Detect which cell encompasses the target text, then output its [X, Y] center coordinate. 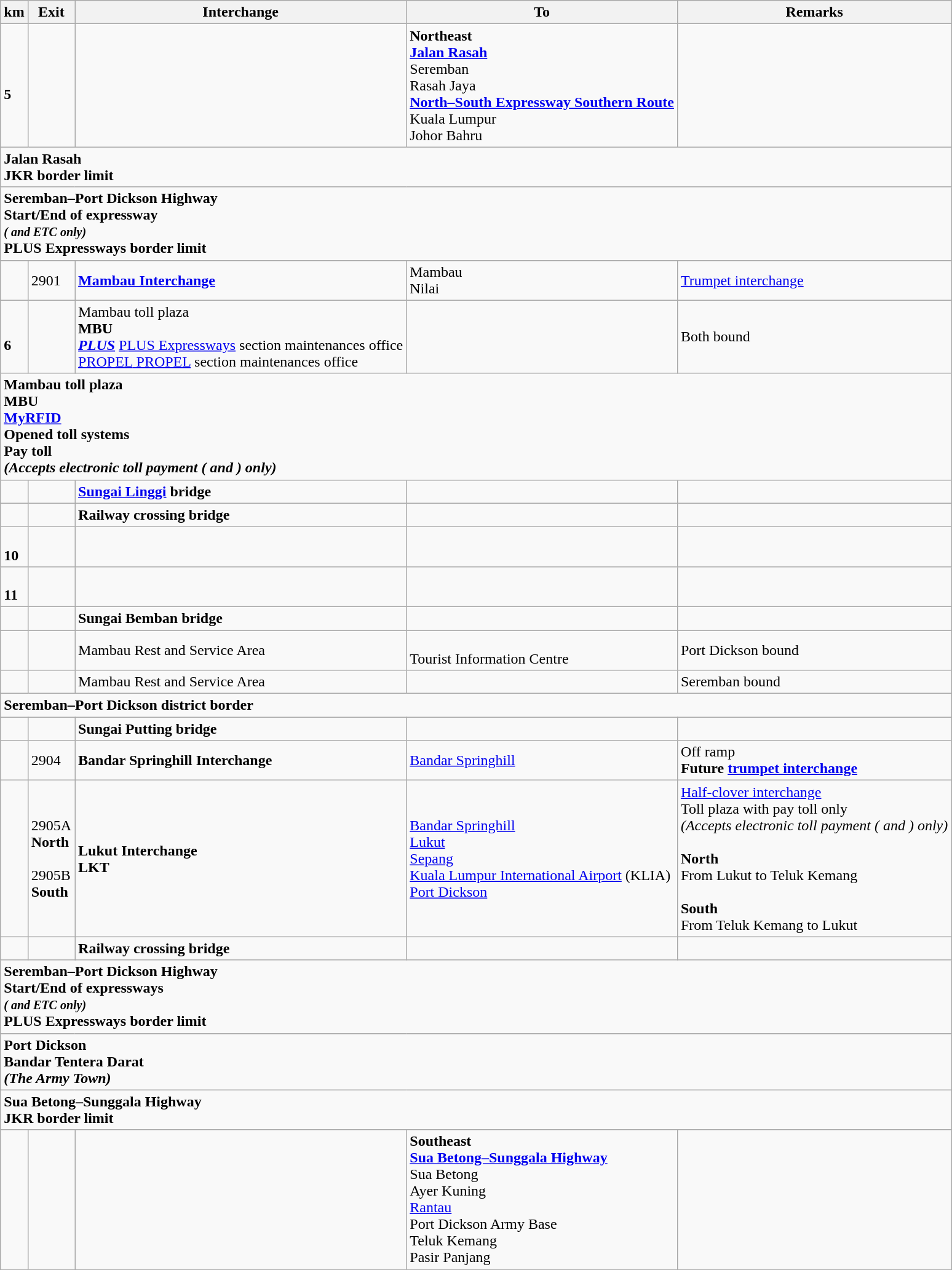
2905ANorth2905BSouth [51, 859]
Interchange [241, 12]
6 [14, 337]
Seremban–Port Dickson district border [476, 705]
Southeast Sua Betong–Sunggala Highway Sua Betong Ayer Kuning Rantau Port Dickson Army Base Teluk Kemang Pasir Panjang [542, 1199]
Port DicksonBandar Tentera Darat(The Army Town) [476, 1062]
Sua Betong–Sunggala HighwayJKR border limit [476, 1109]
Off rampFuture trumpet interchange [814, 760]
5 [14, 85]
Sungai Putting bridge [241, 729]
Bandar Springhill Lukut Sepang Kuala Lumpur International Airport (KLIA) Port Dickson [542, 859]
Seremban–Port Dickson HighwayStart/End of expressway( and ETC only)PLUS Expressways border limit [476, 224]
Sungai Bemban bridge [241, 618]
To [542, 12]
Mambau Nilai [542, 280]
Bandar Springhill [542, 760]
2901 [51, 280]
Lukut InterchangeLKT [241, 859]
Northeast Jalan Rasah Seremban Rasah Jaya North–South Expressway Southern RouteKuala LumpurJohor Bahru [542, 85]
Both bound [814, 337]
Jalan RasahJKR border limit [476, 167]
Mambau toll plazaMBU MyRFID Opened toll systemsPay toll(Accepts electronic toll payment ( and ) only) [476, 427]
Exit [51, 12]
km [14, 12]
Remarks [814, 12]
Trumpet interchange [814, 280]
Port Dickson bound [814, 649]
Sungai Linggi bridge [241, 491]
11 [14, 587]
Bandar Springhill Interchange [241, 760]
Seremban bound [814, 682]
Tourist Information Centre [542, 649]
Mambau toll plazaMBUPLUS PLUS Expressways section maintenances officePROPEL PROPEL section maintenances office [241, 337]
Seremban–Port Dickson HighwayStart/End of expressways( and ETC only)PLUS Expressways border limit [476, 996]
10 [14, 546]
Mambau Interchange [241, 280]
2904 [51, 760]
